Detect which cell encompasses the target text, then output its (X, Y) center coordinate. 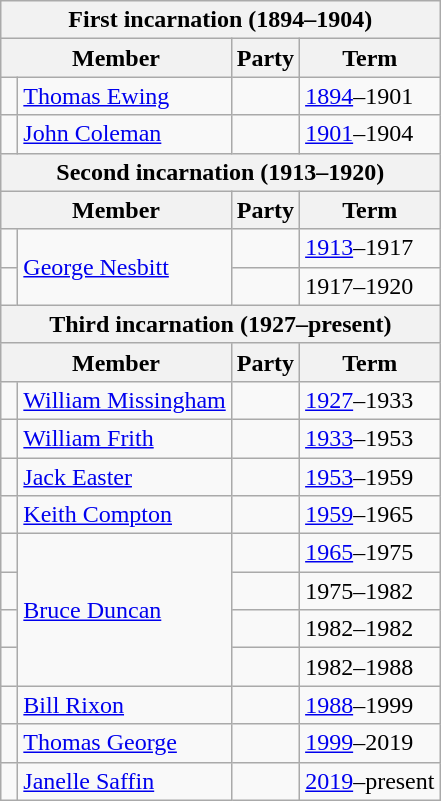
1982–1982 (370, 629)
2019–present (370, 781)
Bruce Duncan (124, 610)
Thomas Ewing (124, 96)
1927–1933 (370, 400)
Third incarnation (1927–present) (220, 324)
Bill Rixon (124, 705)
Thomas George (124, 743)
1965–1975 (370, 553)
Jack Easter (124, 477)
1988–1999 (370, 705)
First incarnation (1894–1904) (220, 20)
John Coleman (124, 134)
Second incarnation (1913–1920) (220, 172)
William Frith (124, 438)
1933–1953 (370, 438)
Keith Compton (124, 515)
1894–1901 (370, 96)
1975–1982 (370, 591)
1913–1917 (370, 248)
1901–1904 (370, 134)
William Missingham (124, 400)
1953–1959 (370, 477)
George Nesbitt (124, 267)
1917–1920 (370, 286)
1982–1988 (370, 667)
Janelle Saffin (124, 781)
1999–2019 (370, 743)
1959–1965 (370, 515)
